Locate the cell with the specified text and output its [X, Y] center coordinate. 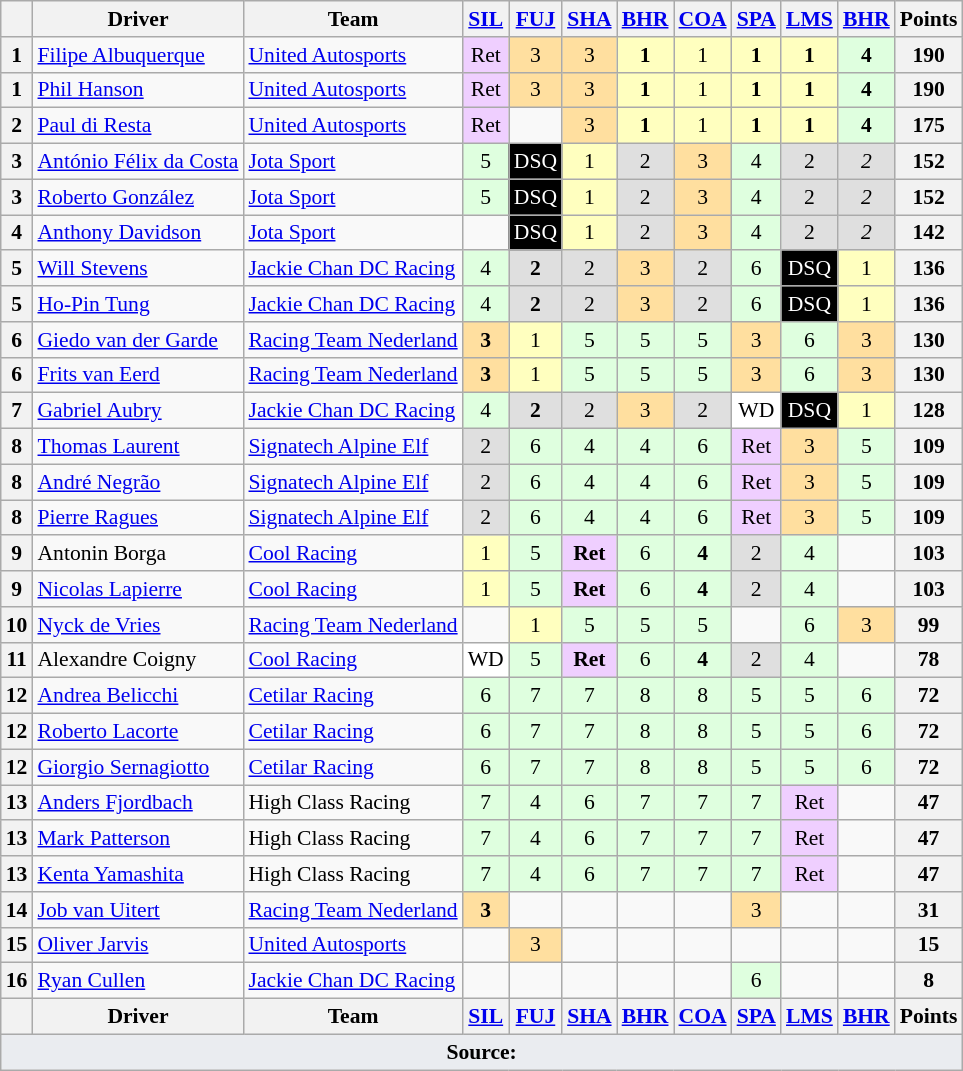
31 [929, 910]
175 [929, 126]
Thomas Laurent [138, 447]
Mark Patterson [138, 839]
11 [17, 660]
Roberto Lacorte [138, 732]
Giorgio Sernagiotto [138, 767]
Frits van Eerd [138, 375]
Nicolas Lapierre [138, 589]
Roberto González [138, 197]
Filipe Albuquerque [138, 55]
Giedo van der Garde [138, 340]
Paul di Resta [138, 126]
10 [17, 625]
Source: [482, 1052]
Pierre Ragues [138, 518]
André Negrão [138, 482]
Anthony Davidson [138, 233]
Job van Uitert [138, 910]
142 [929, 233]
António Félix da Costa [138, 162]
128 [929, 411]
Kenta Yamashita [138, 874]
Ryan Cullen [138, 981]
Phil Hanson [138, 90]
99 [929, 625]
78 [929, 660]
Antonin Borga [138, 554]
14 [17, 910]
Anders Fjordbach [138, 803]
Oliver Jarvis [138, 945]
Nyck de Vries [138, 625]
Alexandre Coigny [138, 660]
Will Stevens [138, 269]
Andrea Belicchi [138, 696]
Ho-Pin Tung [138, 304]
16 [17, 981]
Gabriel Aubry [138, 411]
